Identify which cell holds the provided text, then report its [X, Y] central coordinate. 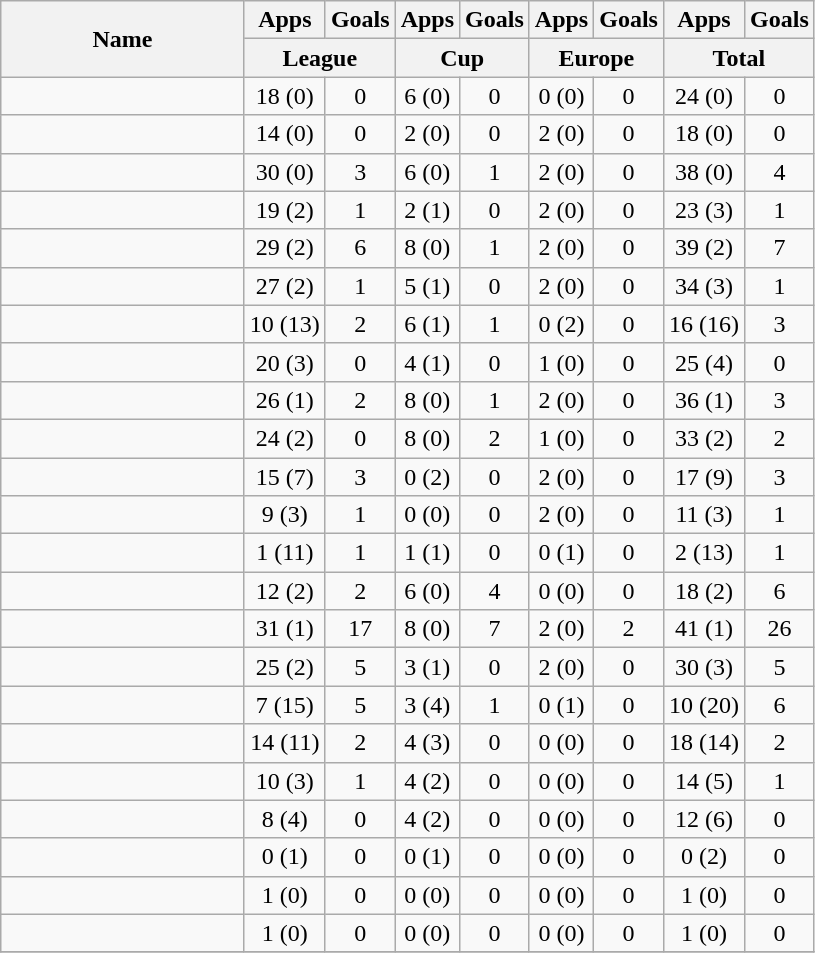
34 (3) [704, 286]
8 (4) [284, 819]
30 (0) [284, 172]
26 (1) [284, 400]
41 (1) [704, 629]
11 (3) [704, 515]
Cup [462, 58]
2 (13) [704, 553]
39 (2) [704, 248]
18 (2) [704, 591]
18 (14) [704, 743]
2 (1) [427, 210]
10 (3) [284, 781]
16 (16) [704, 324]
17 (9) [704, 477]
25 (4) [704, 362]
24 (2) [284, 438]
36 (1) [704, 400]
14 (5) [704, 781]
4 (1) [427, 362]
12 (2) [284, 591]
4 (3) [427, 743]
17 [360, 629]
12 (6) [704, 819]
38 (0) [704, 172]
19 (2) [284, 210]
27 (2) [284, 286]
10 (20) [704, 705]
20 (3) [284, 362]
31 (1) [284, 629]
League [320, 58]
3 (1) [427, 667]
14 (0) [284, 134]
1 (1) [427, 553]
10 (13) [284, 324]
5 (1) [427, 286]
30 (3) [704, 667]
7 (15) [284, 705]
Europe [596, 58]
Name [123, 39]
24 (0) [704, 96]
29 (2) [284, 248]
9 (3) [284, 515]
33 (2) [704, 438]
14 (11) [284, 743]
3 (4) [427, 705]
1 (11) [284, 553]
Total [738, 58]
25 (2) [284, 667]
6 (1) [427, 324]
15 (7) [284, 477]
23 (3) [704, 210]
26 [780, 629]
